Extract the (X, Y) coordinate from the center of the cell holding the provided text.  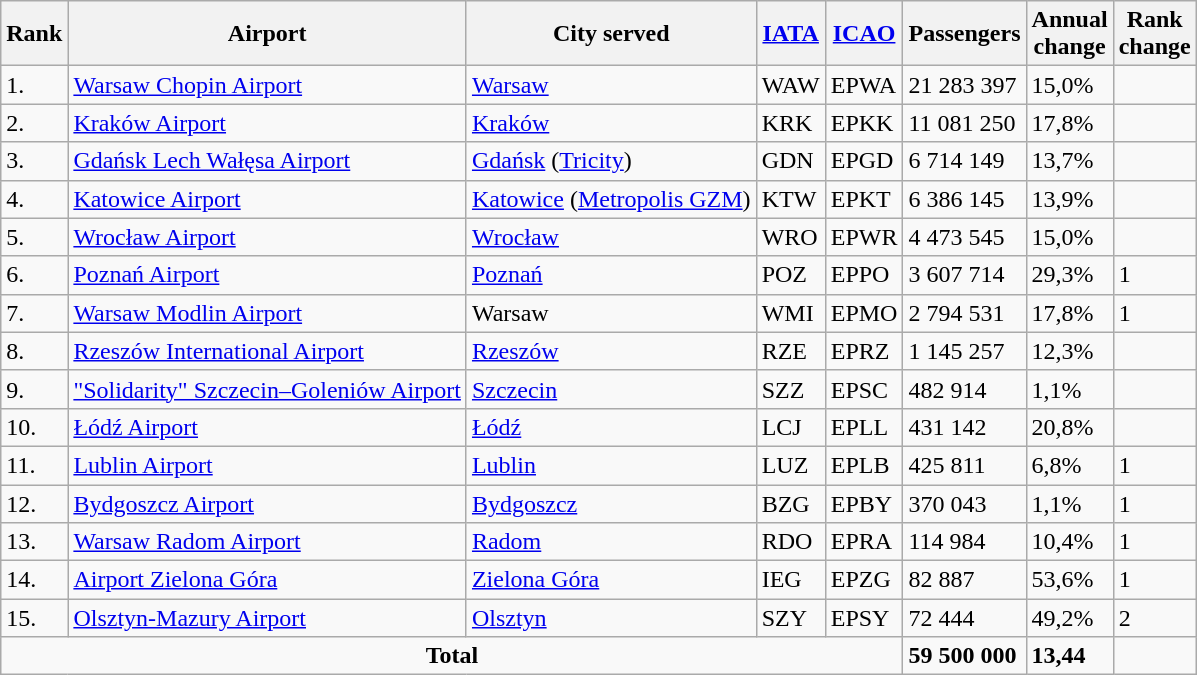
EPSY (864, 618)
13,9% (1070, 199)
EPWA (864, 85)
EPMO (864, 313)
Łódź (611, 427)
Kraków (611, 123)
Katowice (Metropolis GZM) (611, 199)
Radom (611, 542)
11. (34, 465)
Passengers (964, 34)
IEG (790, 580)
"Solidarity" Szczecin–Goleniów Airport (268, 389)
Bydgoszcz (611, 503)
WAW (790, 85)
20,8% (1070, 427)
6 386 145 (964, 199)
EPSC (864, 389)
EPZG (864, 580)
Airport Zielona Góra (268, 580)
EPGD (864, 161)
EPLB (864, 465)
59 500 000 (964, 656)
29,3% (1070, 275)
72 444 (964, 618)
21 283 397 (964, 85)
3 607 714 (964, 275)
82 887 (964, 580)
Bydgoszcz Airport (268, 503)
53,6% (1070, 580)
KRK (790, 123)
431 142 (964, 427)
LCJ (790, 427)
12,3% (1070, 351)
10,4% (1070, 542)
EPRA (864, 542)
Poznań Airport (268, 275)
EPLL (864, 427)
WRO (790, 237)
1 145 257 (964, 351)
SZY (790, 618)
EPWR (864, 237)
Rankchange (1154, 34)
2. (34, 123)
ICAO (864, 34)
Rank (34, 34)
Lublin Airport (268, 465)
Lublin (611, 465)
City served (611, 34)
482 914 (964, 389)
Total (452, 656)
POZ (790, 275)
RDO (790, 542)
12. (34, 503)
6 714 149 (964, 161)
425 811 (964, 465)
Olsztyn (611, 618)
Olsztyn-Mazury Airport (268, 618)
6,8% (1070, 465)
Gdańsk Lech Wałęsa Airport (268, 161)
4 473 545 (964, 237)
Warsaw Chopin Airport (268, 85)
IATA (790, 34)
11 081 250 (964, 123)
13. (34, 542)
RZE (790, 351)
Wrocław Airport (268, 237)
EPKT (864, 199)
LUZ (790, 465)
10. (34, 427)
Rzeszów (611, 351)
13,44 (1070, 656)
14. (34, 580)
2 794 531 (964, 313)
3. (34, 161)
EPKK (864, 123)
GDN (790, 161)
Airport (268, 34)
KTW (790, 199)
49,2% (1070, 618)
9. (34, 389)
2 (1154, 618)
Warsaw Radom Airport (268, 542)
Wrocław (611, 237)
13,7% (1070, 161)
Poznań (611, 275)
Warsaw Modlin Airport (268, 313)
EPPO (864, 275)
WMI (790, 313)
BZG (790, 503)
Zielona Góra (611, 580)
114 984 (964, 542)
7. (34, 313)
Kraków Airport (268, 123)
Rzeszów International Airport (268, 351)
EPBY (864, 503)
1. (34, 85)
Katowice Airport (268, 199)
5. (34, 237)
8. (34, 351)
Łódź Airport (268, 427)
6. (34, 275)
Gdańsk (Tricity) (611, 161)
Szczecin (611, 389)
SZZ (790, 389)
370 043 (964, 503)
Annualchange (1070, 34)
15. (34, 618)
4. (34, 199)
EPRZ (864, 351)
